Output the [x, y] coordinate of the center of the cell containing the given text.  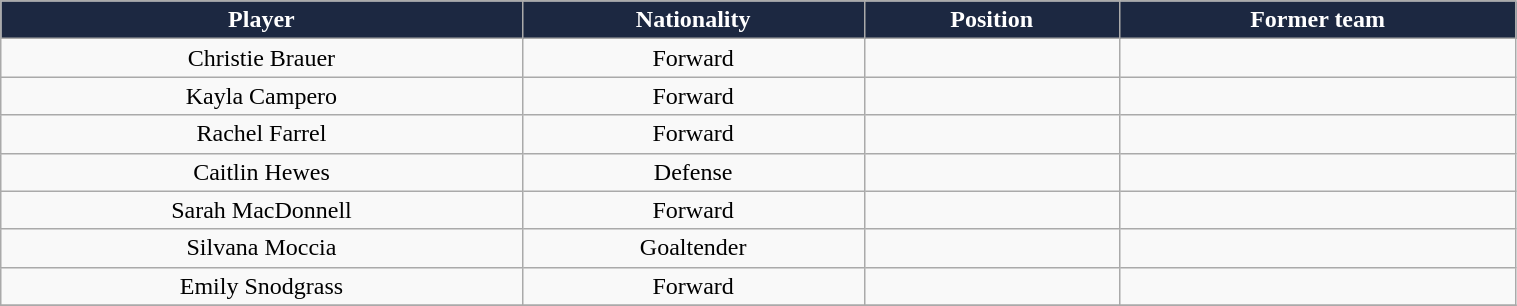
Emily Snodgrass [262, 286]
Defense [693, 172]
Former team [1318, 20]
Sarah MacDonnell [262, 210]
Kayla Campero [262, 96]
Christie Brauer [262, 58]
Position [992, 20]
Player [262, 20]
Nationality [693, 20]
Caitlin Hewes [262, 172]
Silvana Moccia [262, 248]
Rachel Farrel [262, 134]
Goaltender [693, 248]
